Pinpoint the cell where the given text exists, returning its (X, Y) midpoint coordinate. 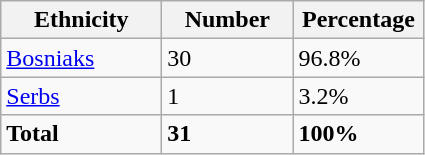
Ethnicity (82, 20)
1 (228, 96)
Total (82, 134)
Bosniaks (82, 58)
30 (228, 58)
31 (228, 134)
Number (228, 20)
3.2% (358, 96)
100% (358, 134)
Serbs (82, 96)
96.8% (358, 58)
Percentage (358, 20)
